Return the [X, Y] coordinate for the center point of the cell that contains the specified text.  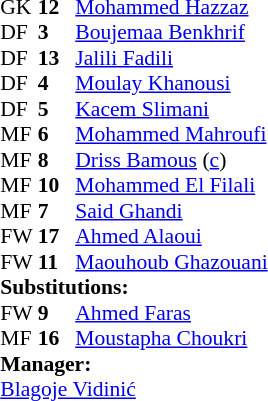
Moulay Khanousi [171, 83]
8 [57, 160]
4 [57, 83]
13 [57, 58]
16 [57, 339]
11 [57, 262]
Driss Bamous (c) [171, 160]
7 [57, 211]
3 [57, 33]
Maouhoub Ghazouani [171, 262]
Ahmed Alaoui [171, 237]
10 [57, 185]
Jalili Fadili [171, 58]
5 [57, 109]
Kacem Slimani [171, 109]
Substitutions: [134, 287]
9 [57, 313]
Mohammed Mahroufi [171, 135]
Moustapha Choukri [171, 339]
Boujemaa Benkhrif [171, 33]
17 [57, 237]
Ahmed Faras [171, 313]
Manager: [134, 364]
6 [57, 135]
Said Ghandi [171, 211]
Mohammed El Filali [171, 185]
